Detect which cell encompasses the target text, then output its (x, y) center coordinate. 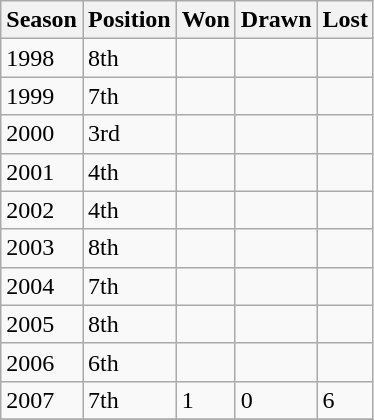
2003 (42, 248)
2000 (42, 134)
2004 (42, 286)
2005 (42, 324)
2007 (42, 400)
1999 (42, 96)
3rd (129, 134)
1 (206, 400)
Won (206, 20)
Drawn (276, 20)
1998 (42, 58)
6 (345, 400)
6th (129, 362)
2002 (42, 210)
2006 (42, 362)
Position (129, 20)
Season (42, 20)
Lost (345, 20)
0 (276, 400)
2001 (42, 172)
